Return the [X, Y] coordinate for the center point of the cell that contains the specified text.  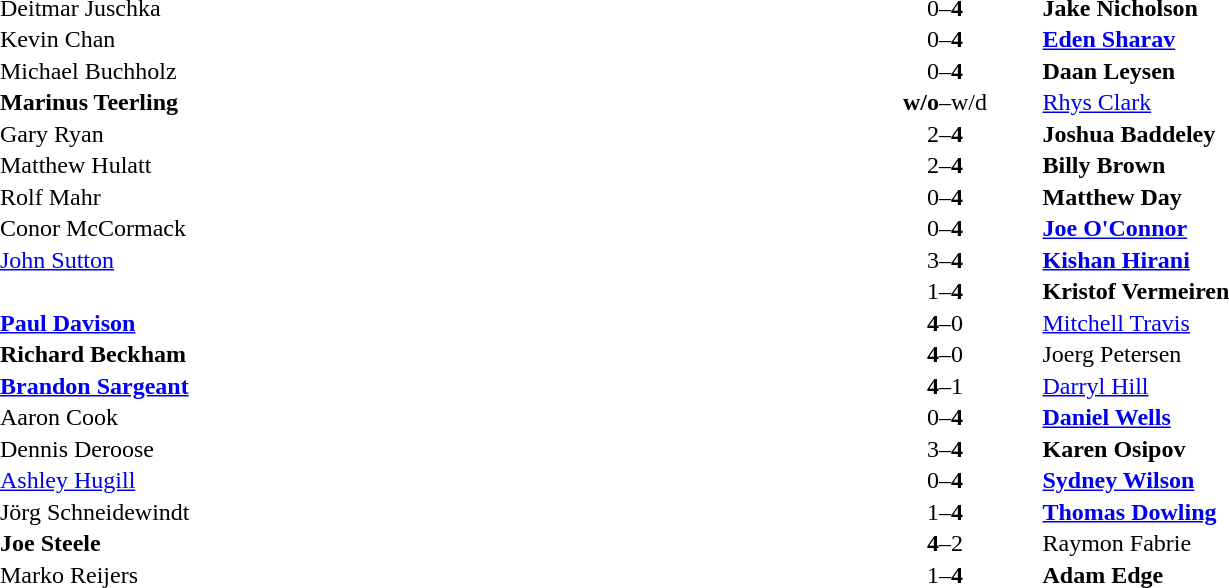
w/o–w/d [944, 103]
4–1 [944, 386]
4–2 [944, 543]
